Search for the cell housing the specified text and yield its [x, y] center coordinate. 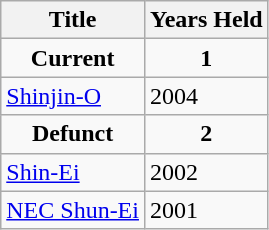
2002 [206, 172]
Title [73, 20]
2004 [206, 96]
Years Held [206, 20]
2 [206, 134]
Current [73, 58]
NEC Shun-Ei [73, 210]
1 [206, 58]
Shinjin-O [73, 96]
Shin-Ei [73, 172]
Defunct [73, 134]
2001 [206, 210]
